Capture the cell that displays the provided text and extract its [X, Y] central coordinate. 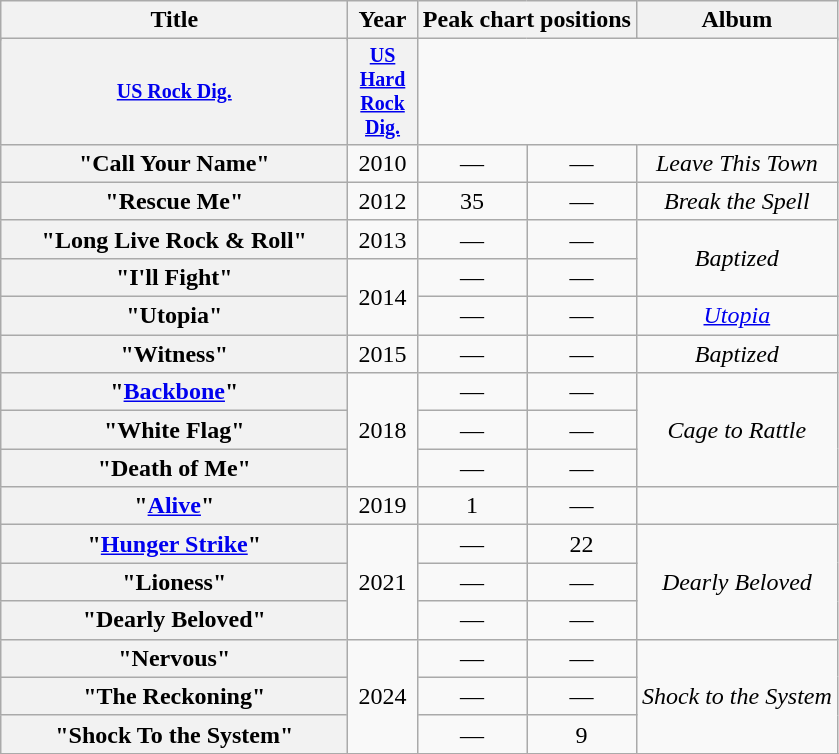
"Utopia" [174, 316]
Cage to Rattle [736, 430]
Leave This Town [736, 163]
"Witness" [174, 354]
Shock to the System [736, 696]
US Rock Dig. [174, 92]
Album [736, 20]
2018 [382, 430]
"Lioness" [174, 582]
2019 [382, 506]
Break the Spell [736, 201]
Utopia [736, 316]
Dearly Beloved [736, 582]
"Backbone" [174, 392]
22 [582, 544]
"Death of Me" [174, 468]
"Hunger Strike" [174, 544]
"Dearly Beloved" [174, 620]
"The Reckoning" [174, 696]
"Nervous" [174, 658]
9 [582, 734]
Peak chart positions [526, 20]
Title [174, 20]
2014 [382, 296]
2015 [382, 354]
1 [472, 506]
USHardRockDig. [382, 92]
2012 [382, 201]
Year [382, 20]
"Rescue Me" [174, 201]
2024 [382, 696]
"Shock To the System" [174, 734]
35 [472, 201]
"I'll Fight" [174, 277]
"White Flag" [174, 430]
"Long Live Rock & Roll" [174, 239]
2021 [382, 582]
2010 [382, 163]
"Call Your Name" [174, 163]
2013 [382, 239]
"Alive" [174, 506]
